Extract the [X, Y] coordinate from the center of the cell holding the provided text.  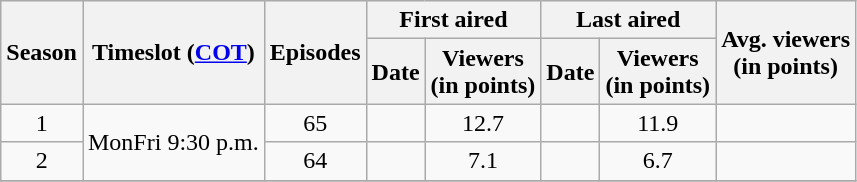
7.1 [483, 161]
11.9 [658, 123]
1 [42, 123]
Timeslot (COT) [173, 52]
6.7 [658, 161]
Last aired [628, 20]
64 [315, 161]
12.7 [483, 123]
MonFri 9:30 p.m. [173, 142]
2 [42, 161]
Season [42, 52]
65 [315, 123]
Episodes [315, 52]
First aired [454, 20]
Avg. viewers(in points) [786, 52]
